Return the [X, Y] coordinate for the center point of the cell that contains the specified text.  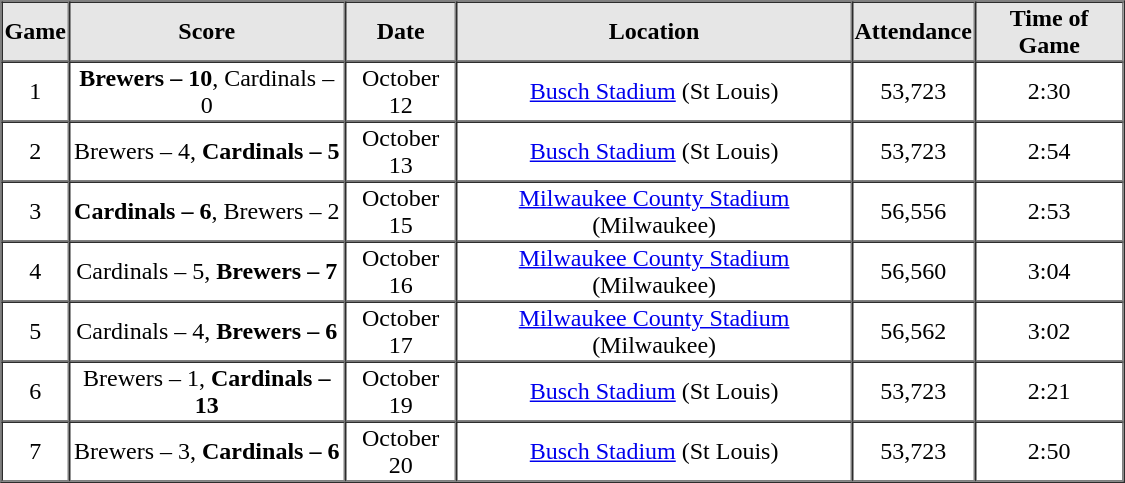
56,562 [914, 332]
October 13 [401, 152]
2:54 [1050, 152]
October 17 [401, 332]
2 [36, 152]
Cardinals – 6, Brewers – 2 [207, 212]
October 15 [401, 212]
1 [36, 92]
October 12 [401, 92]
Location [654, 32]
5 [36, 332]
7 [36, 452]
October 16 [401, 272]
October 19 [401, 392]
2:50 [1050, 452]
Cardinals – 4, Brewers – 6 [207, 332]
Attendance [914, 32]
3:02 [1050, 332]
6 [36, 392]
2:30 [1050, 92]
Brewers – 10, Cardinals – 0 [207, 92]
Brewers – 1, Cardinals – 13 [207, 392]
56,560 [914, 272]
Time of Game [1050, 32]
Date [401, 32]
Score [207, 32]
4 [36, 272]
3 [36, 212]
Brewers – 4, Cardinals – 5 [207, 152]
Cardinals – 5, Brewers – 7 [207, 272]
October 20 [401, 452]
56,556 [914, 212]
2:21 [1050, 392]
Game [36, 32]
2:53 [1050, 212]
Brewers – 3, Cardinals – 6 [207, 452]
3:04 [1050, 272]
